Identify which cell holds the provided text, then report its (x, y) central coordinate. 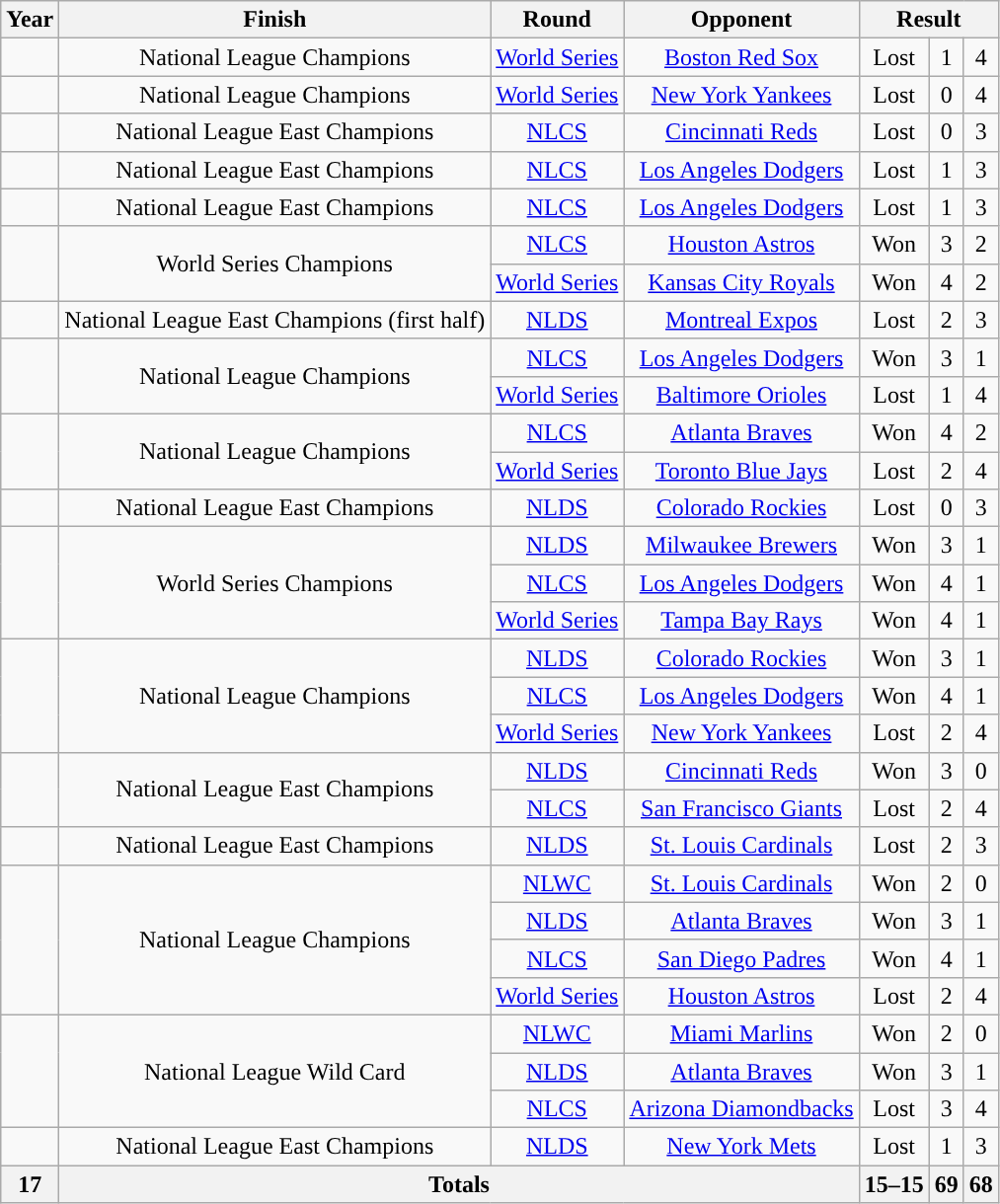
Finish (274, 20)
Boston Red Sox (741, 57)
Tampa Bay Rays (741, 621)
Result (928, 20)
Kansas City Royals (741, 282)
Arizona Diamondbacks (741, 1109)
National League East Champions (first half) (274, 320)
Miami Marlins (741, 1033)
Year (30, 20)
Milwaukee Brewers (741, 546)
New York Mets (741, 1147)
15–15 (894, 1184)
68 (981, 1184)
San Diego Padres (741, 958)
Montreal Expos (741, 320)
Toronto Blue Jays (741, 471)
Baltimore Orioles (741, 395)
National League Wild Card (274, 1071)
Round (557, 20)
17 (30, 1184)
Opponent (741, 20)
Totals (459, 1184)
San Francisco Giants (741, 808)
69 (946, 1184)
